Capture the cell that displays the provided text and extract its [x, y] central coordinate. 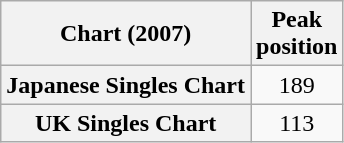
113 [296, 123]
Peakposition [296, 34]
189 [296, 85]
Japanese Singles Chart [126, 85]
Chart (2007) [126, 34]
UK Singles Chart [126, 123]
